Identify which cell holds the provided text, then report its [X, Y] central coordinate. 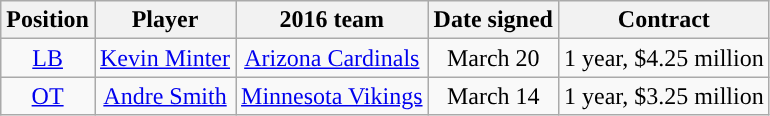
Kevin Minter [164, 58]
Andre Smith [164, 96]
Contract [664, 20]
Position [48, 20]
LB [48, 58]
1 year, $4.25 million [664, 58]
Arizona Cardinals [332, 58]
2016 team [332, 20]
March 20 [493, 58]
March 14 [493, 96]
Date signed [493, 20]
OT [48, 96]
Minnesota Vikings [332, 96]
1 year, $3.25 million [664, 96]
Player [164, 20]
